Extract the [x, y] coordinate from the center of the cell holding the provided text.  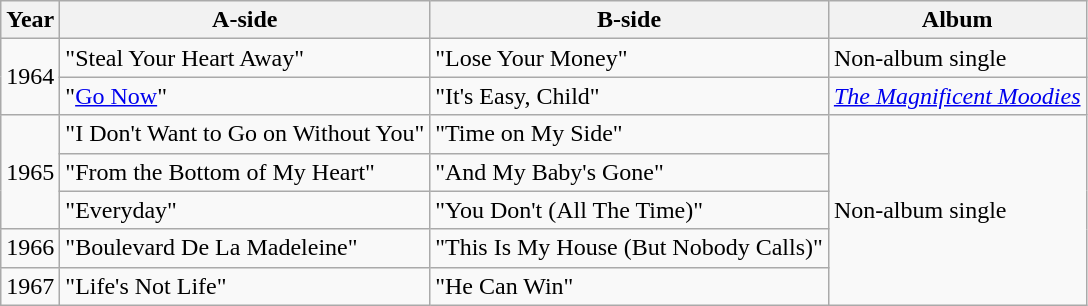
Year [30, 20]
A-side [245, 20]
"Everyday" [245, 210]
"Boulevard De La Madeleine" [245, 248]
"Go Now" [245, 96]
"Lose Your Money" [630, 58]
"It's Easy, Child" [630, 96]
"This Is My House (But Nobody Calls)" [630, 248]
"I Don't Want to Go on Without You" [245, 134]
Album [957, 20]
1966 [30, 248]
"Steal Your Heart Away" [245, 58]
B-side [630, 20]
"Life's Not Life" [245, 286]
1965 [30, 172]
"Time on My Side" [630, 134]
1964 [30, 77]
The Magnificent Moodies [957, 96]
"From the Bottom of My Heart" [245, 172]
"He Can Win" [630, 286]
"And My Baby's Gone" [630, 172]
1967 [30, 286]
"You Don't (All The Time)" [630, 210]
